Find where the given text appears and provide that cell's center as (X, Y) coordinate. 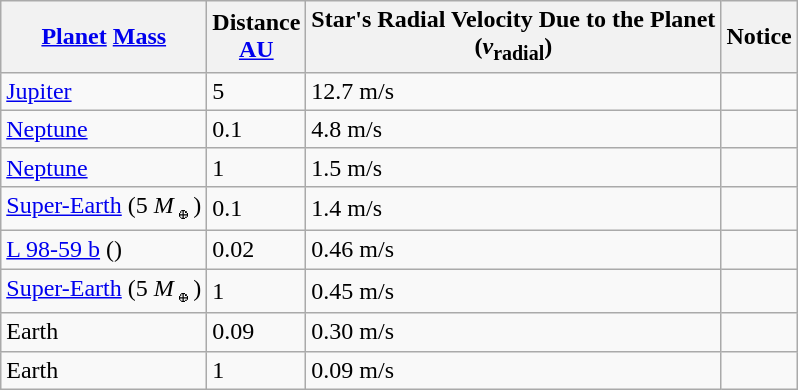
0.09 m/s (514, 370)
Distance AU (256, 36)
1.5 m/s (514, 167)
0.02 (256, 250)
Star's Radial Velocity Due to the Planet(vradial) (514, 36)
0.46 m/s (514, 250)
Planet Mass (104, 36)
5 (256, 91)
4.8 m/s (514, 129)
0.09 (256, 332)
12.7 m/s (514, 91)
1.4 m/s (514, 208)
0.30 m/s (514, 332)
Jupiter (104, 91)
Notice (759, 36)
0.45 m/s (514, 291)
L 98-59 b () (104, 250)
